Provide the [x, y] coordinate of the cell's center where the given text is located.  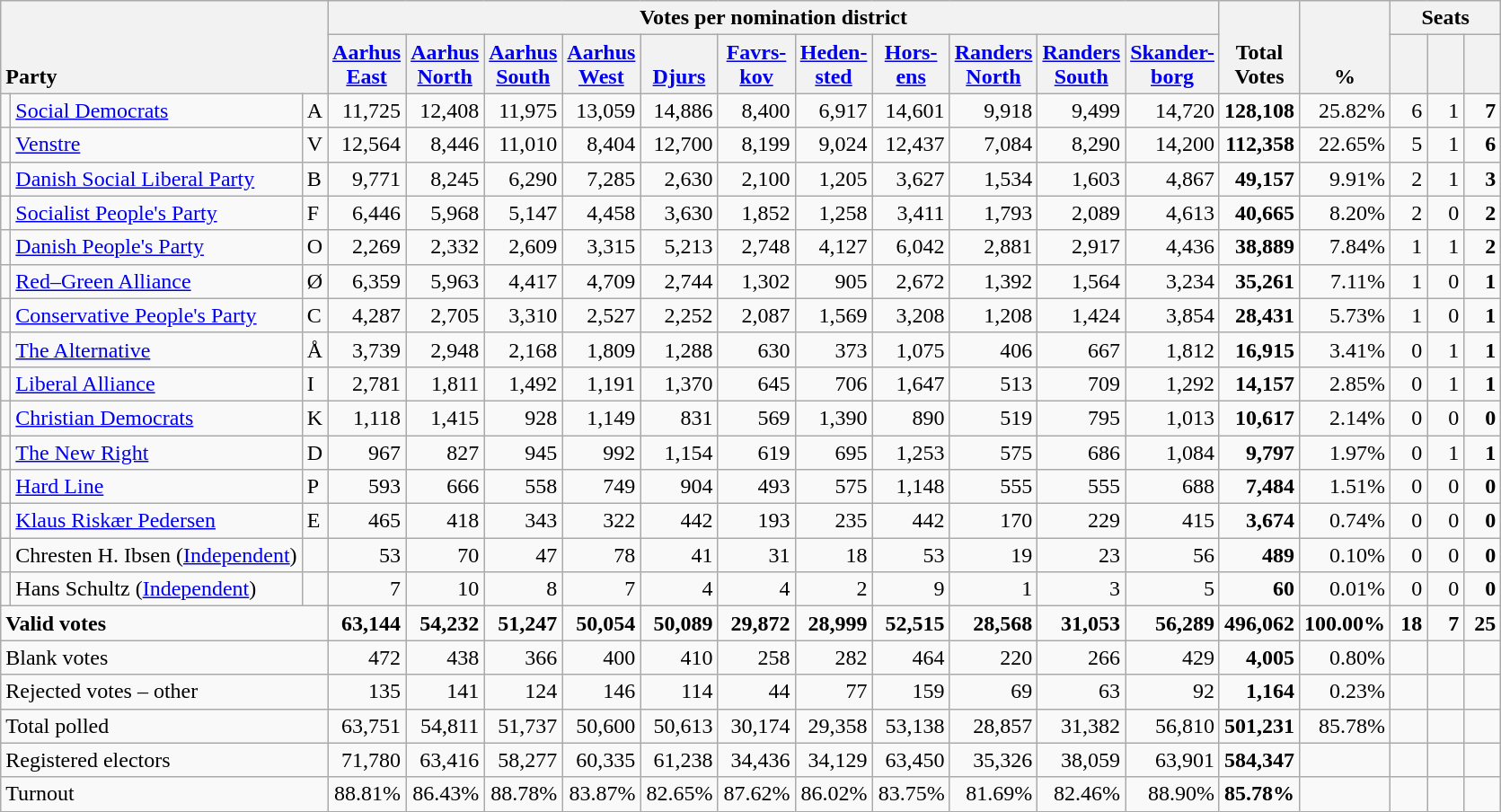
9,797 [1259, 452]
4,436 [1173, 247]
4,709 [602, 281]
124 [523, 692]
B [314, 179]
2,705 [446, 315]
667 [1082, 349]
266 [1082, 658]
6,917 [834, 110]
60,335 [602, 760]
465 [366, 521]
77 [834, 692]
3,630 [679, 213]
53,138 [911, 726]
14,720 [1173, 110]
6,290 [523, 179]
688 [1173, 487]
1,492 [523, 384]
4,127 [834, 247]
493 [756, 487]
8,400 [756, 110]
2,672 [911, 281]
51,737 [523, 726]
86.02% [834, 794]
7,484 [1259, 487]
Votes per nomination district [774, 18]
54,232 [446, 623]
146 [602, 692]
438 [446, 658]
47 [523, 555]
28,431 [1259, 315]
52,515 [911, 623]
12,700 [679, 145]
54,811 [446, 726]
31,053 [1082, 623]
3,627 [911, 179]
2,948 [446, 349]
12,564 [366, 145]
19 [993, 555]
23 [1082, 555]
3,854 [1173, 315]
2,881 [993, 247]
14,886 [679, 110]
220 [993, 658]
472 [366, 658]
1,302 [756, 281]
322 [602, 521]
1,812 [1173, 349]
1,415 [446, 418]
2,630 [679, 179]
Hans Schultz (Independent) [156, 589]
4,867 [1173, 179]
6,446 [366, 213]
519 [993, 418]
63,416 [446, 760]
4,458 [602, 213]
4,417 [523, 281]
2,527 [602, 315]
0.74% [1346, 521]
489 [1259, 555]
415 [1173, 521]
10 [446, 589]
584,347 [1259, 760]
1,392 [993, 281]
1,205 [834, 179]
Christian Democrats [156, 418]
1,075 [911, 349]
Randers South [1082, 65]
1.51% [1346, 487]
34,436 [756, 760]
373 [834, 349]
2,917 [1082, 247]
7,285 [602, 179]
The New Right [156, 452]
141 [446, 692]
992 [602, 452]
56,810 [1173, 726]
2.85% [1346, 384]
Aarhus East [366, 65]
496,062 [1259, 623]
O [314, 247]
749 [602, 487]
9,771 [366, 179]
1,647 [911, 384]
C [314, 315]
170 [993, 521]
5,968 [446, 213]
69 [993, 692]
1,424 [1082, 315]
92 [1173, 692]
0.01% [1346, 589]
The Alternative [156, 349]
112,358 [1259, 145]
10,617 [1259, 418]
49,157 [1259, 179]
2,087 [756, 315]
Aarhus North [446, 65]
88.78% [523, 794]
2,744 [679, 281]
Å [314, 349]
8,290 [1082, 145]
100.00% [1346, 623]
Danish People's Party [156, 247]
593 [366, 487]
2,609 [523, 247]
135 [366, 692]
82.46% [1082, 794]
Aarhus South [523, 65]
2,332 [446, 247]
25.82% [1346, 110]
29,358 [834, 726]
51,247 [523, 623]
258 [756, 658]
1,013 [1173, 418]
4,287 [366, 315]
58,277 [523, 760]
Valid votes [164, 623]
16,915 [1259, 349]
9,918 [993, 110]
8,199 [756, 145]
235 [834, 521]
1,811 [446, 384]
Aarhus West [602, 65]
9 [911, 589]
Conservative People's Party [156, 315]
1,148 [911, 487]
2,252 [679, 315]
Seats [1446, 18]
1,793 [993, 213]
193 [756, 521]
12,437 [911, 145]
14,157 [1259, 384]
83.87% [602, 794]
29,872 [756, 623]
Turnout [164, 794]
56 [1173, 555]
50,613 [679, 726]
70 [446, 555]
63,901 [1173, 760]
63 [1082, 692]
1,390 [834, 418]
% [1346, 47]
695 [834, 452]
63,144 [366, 623]
400 [602, 658]
1,852 [756, 213]
945 [523, 452]
406 [993, 349]
5.73% [1346, 315]
928 [523, 418]
Rejected votes – other [164, 692]
11,975 [523, 110]
Total Votes [1259, 47]
645 [756, 384]
88.81% [366, 794]
Registered electors [164, 760]
3,739 [366, 349]
63,450 [911, 760]
569 [756, 418]
87.62% [756, 794]
12,408 [446, 110]
5,147 [523, 213]
Blank votes [164, 658]
9,499 [1082, 110]
P [314, 487]
Total polled [164, 726]
Skander- borg [1173, 65]
8 [523, 589]
0.10% [1346, 555]
666 [446, 487]
2,168 [523, 349]
343 [523, 521]
1,084 [1173, 452]
6,042 [911, 247]
8,446 [446, 145]
1,288 [679, 349]
2,089 [1082, 213]
34,129 [834, 760]
88.90% [1173, 794]
1,603 [1082, 179]
429 [1173, 658]
Danish Social Liberal Party [156, 179]
25 [1482, 623]
3,234 [1173, 281]
513 [993, 384]
2,748 [756, 247]
Social Democrats [156, 110]
4,005 [1259, 658]
630 [756, 349]
9.91% [1346, 179]
1,569 [834, 315]
1,164 [1259, 692]
5,963 [446, 281]
Red–Green Alliance [156, 281]
71,780 [366, 760]
V [314, 145]
114 [679, 692]
40,665 [1259, 213]
F [314, 213]
82.65% [679, 794]
0.23% [1346, 692]
Party [164, 47]
A [314, 110]
30,174 [756, 726]
1,191 [602, 384]
795 [1082, 418]
1,534 [993, 179]
827 [446, 452]
1,149 [602, 418]
418 [446, 521]
5,213 [679, 247]
904 [679, 487]
1,118 [366, 418]
50,089 [679, 623]
Favrs- kov [756, 65]
41 [679, 555]
7.84% [1346, 247]
9,024 [834, 145]
8,404 [602, 145]
Socialist People's Party [156, 213]
3,411 [911, 213]
13,059 [602, 110]
1,564 [1082, 281]
63,751 [366, 726]
Randers North [993, 65]
967 [366, 452]
1,258 [834, 213]
7,084 [993, 145]
831 [679, 418]
28,999 [834, 623]
2,100 [756, 179]
38,059 [1082, 760]
2,269 [366, 247]
Venstre [156, 145]
86.43% [446, 794]
28,857 [993, 726]
2.14% [1346, 418]
50,600 [602, 726]
1,370 [679, 384]
D [314, 452]
14,601 [911, 110]
905 [834, 281]
890 [911, 418]
1,154 [679, 452]
22.65% [1346, 145]
1,292 [1173, 384]
61,238 [679, 760]
6,359 [366, 281]
159 [911, 692]
3,208 [911, 315]
1.97% [1346, 452]
558 [523, 487]
619 [756, 452]
7.11% [1346, 281]
E [314, 521]
128,108 [1259, 110]
83.75% [911, 794]
38,889 [1259, 247]
K [314, 418]
28,568 [993, 623]
686 [1082, 452]
Klaus Riskær Pedersen [156, 521]
Chresten H. Ibsen (Independent) [156, 555]
11,010 [523, 145]
3.41% [1346, 349]
4,613 [1173, 213]
Djurs [679, 65]
Hard Line [156, 487]
3,674 [1259, 521]
501,231 [1259, 726]
60 [1259, 589]
8,245 [446, 179]
8.20% [1346, 213]
366 [523, 658]
1,253 [911, 452]
56,289 [1173, 623]
35,261 [1259, 281]
31 [756, 555]
464 [911, 658]
229 [1082, 521]
Ø [314, 281]
706 [834, 384]
3,315 [602, 247]
31,382 [1082, 726]
3,310 [523, 315]
81.69% [993, 794]
Heden- sted [834, 65]
709 [1082, 384]
282 [834, 658]
11,725 [366, 110]
410 [679, 658]
1,208 [993, 315]
78 [602, 555]
35,326 [993, 760]
1,809 [602, 349]
Liberal Alliance [156, 384]
44 [756, 692]
Hors- ens [911, 65]
14,200 [1173, 145]
2,781 [366, 384]
0.80% [1346, 658]
I [314, 384]
50,054 [602, 623]
